Search for the cell housing the specified text and yield its (X, Y) center coordinate. 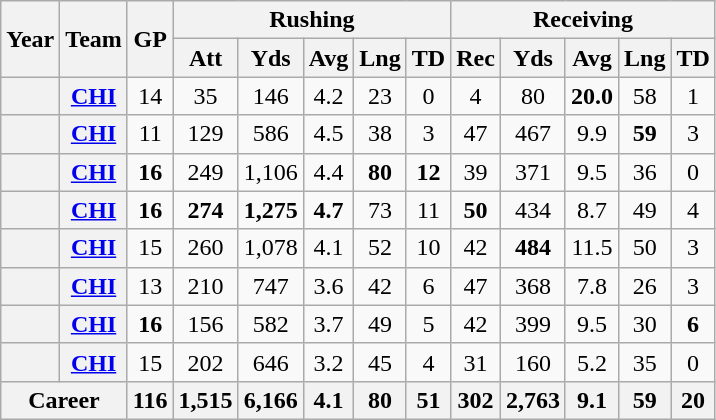
368 (532, 286)
30 (644, 324)
58 (644, 96)
302 (476, 400)
4.4 (328, 172)
45 (380, 362)
26 (644, 286)
160 (532, 362)
9.1 (592, 400)
13 (150, 286)
7.8 (592, 286)
371 (532, 172)
249 (206, 172)
582 (270, 324)
586 (270, 134)
399 (532, 324)
52 (380, 248)
129 (206, 134)
1,275 (270, 210)
5.2 (592, 362)
20.0 (592, 96)
2,763 (532, 400)
116 (150, 400)
51 (428, 400)
11.5 (592, 248)
14 (150, 96)
484 (532, 248)
10 (428, 248)
12 (428, 172)
73 (380, 210)
GP (150, 39)
Team (94, 39)
Rec (476, 58)
31 (476, 362)
434 (532, 210)
6,166 (270, 400)
20 (693, 400)
747 (270, 286)
3.6 (328, 286)
202 (206, 362)
Receiving (584, 20)
4.5 (328, 134)
1,515 (206, 400)
274 (206, 210)
260 (206, 248)
1,106 (270, 172)
1,078 (270, 248)
Career (64, 400)
156 (206, 324)
5 (428, 324)
4.2 (328, 96)
8.7 (592, 210)
467 (532, 134)
23 (380, 96)
3.2 (328, 362)
4.7 (328, 210)
9.9 (592, 134)
36 (644, 172)
1 (693, 96)
3.7 (328, 324)
Rushing (312, 20)
Year (30, 39)
146 (270, 96)
39 (476, 172)
646 (270, 362)
210 (206, 286)
38 (380, 134)
Att (206, 58)
